From the cell containing the given text, extract its center point as [x, y] coordinate. 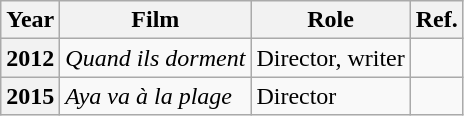
Aya va à la plage [156, 96]
Director, writer [330, 58]
2012 [30, 58]
Year [30, 20]
Director [330, 96]
Role [330, 20]
2015 [30, 96]
Ref. [436, 20]
Film [156, 20]
Quand ils dorment [156, 58]
